Output the (x, y) coordinate of the center of the cell containing the given text.  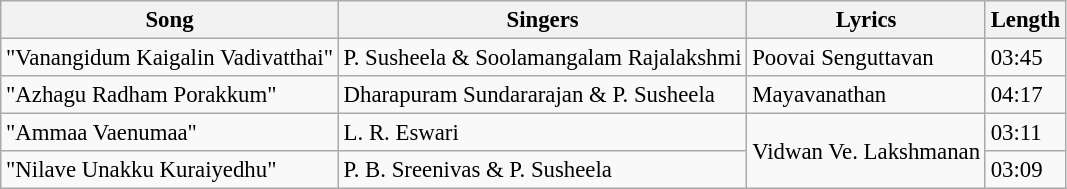
"Vanangidum Kaigalin Vadivatthai" (170, 58)
Singers (542, 20)
Mayavanathan (866, 95)
Dharapuram Sundararajan & P. Susheela (542, 95)
03:11 (1025, 133)
Poovai Senguttavan (866, 58)
"Azhagu Radham Porakkum" (170, 95)
Lyrics (866, 20)
03:45 (1025, 58)
P. B. Sreenivas & P. Susheela (542, 170)
03:09 (1025, 170)
"Nilave Unakku Kuraiyedhu" (170, 170)
Vidwan Ve. Lakshmanan (866, 152)
L. R. Eswari (542, 133)
04:17 (1025, 95)
"Ammaa Vaenumaa" (170, 133)
Length (1025, 20)
Song (170, 20)
P. Susheela & Soolamangalam Rajalakshmi (542, 58)
